Find where the given text appears and provide that cell's center as (X, Y) coordinate. 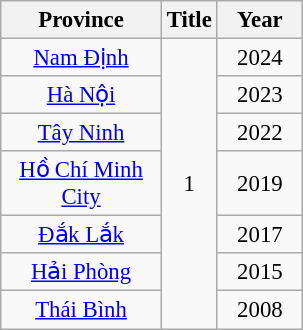
2024 (260, 58)
Province (82, 20)
Đắk Lắk (82, 235)
2023 (260, 95)
Hải Phòng (82, 273)
2008 (260, 310)
Year (260, 20)
2015 (260, 273)
Nam Định (82, 58)
1 (189, 184)
Tây Ninh (82, 133)
Title (189, 20)
2017 (260, 235)
Thái Bình (82, 310)
2022 (260, 133)
Hồ Chí Minh City (82, 184)
Hà Nội (82, 95)
2019 (260, 184)
